Identify which cell holds the provided text, then report its (X, Y) central coordinate. 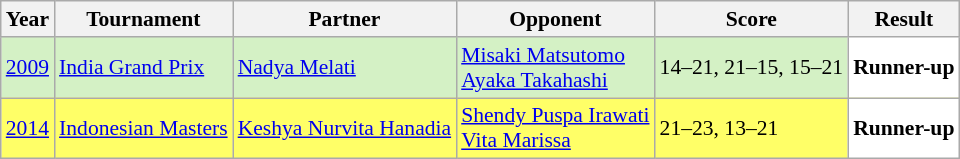
2014 (28, 128)
Shendy Puspa Irawati Vita Marissa (555, 128)
India Grand Prix (144, 68)
Opponent (555, 19)
14–21, 21–15, 15–21 (752, 68)
21–23, 13–21 (752, 128)
Score (752, 19)
Indonesian Masters (144, 128)
Nadya Melati (345, 68)
Year (28, 19)
Partner (345, 19)
Misaki Matsutomo Ayaka Takahashi (555, 68)
Result (904, 19)
Keshya Nurvita Hanadia (345, 128)
Tournament (144, 19)
2009 (28, 68)
